Locate the cell with the specified text and output its [x, y] center coordinate. 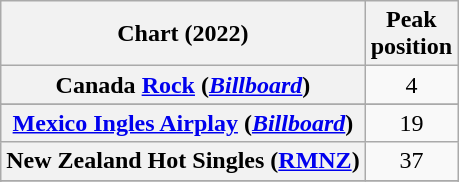
Canada Rock (Billboard) [183, 85]
New Zealand Hot Singles (RMNZ) [183, 161]
Peakposition [411, 34]
37 [411, 161]
Chart (2022) [183, 34]
4 [411, 85]
19 [411, 123]
Mexico Ingles Airplay (Billboard) [183, 123]
